For the text-containing cell, return its midpoint in [X, Y] coordinate format. 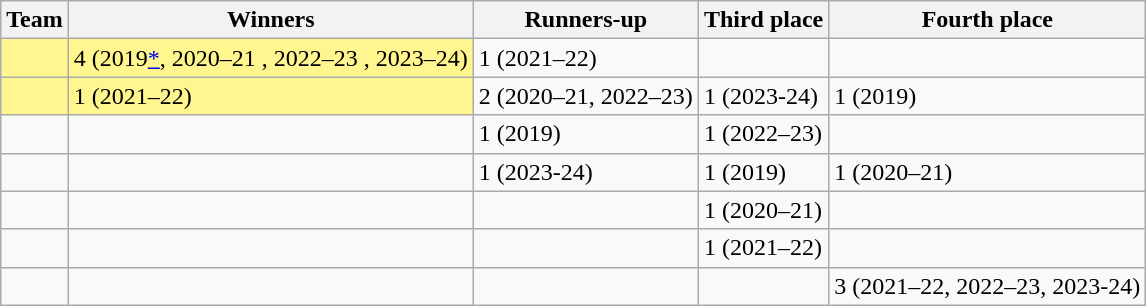
1 (2022–23) [763, 134]
Team [35, 20]
Fourth place [988, 20]
4 (2019*, 2020–21 , 2022–23 , 2023–24) [270, 58]
2 (2020–21, 2022–23) [586, 96]
3 (2021–22, 2022–23, 2023-24) [988, 286]
Runners-up [586, 20]
Third place [763, 20]
Winners [270, 20]
